Locate the cell with the specified text and output its (X, Y) center coordinate. 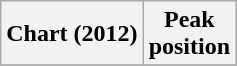
Peakposition (189, 34)
Chart (2012) (72, 34)
